Search for the cell housing the specified text and yield its (X, Y) center coordinate. 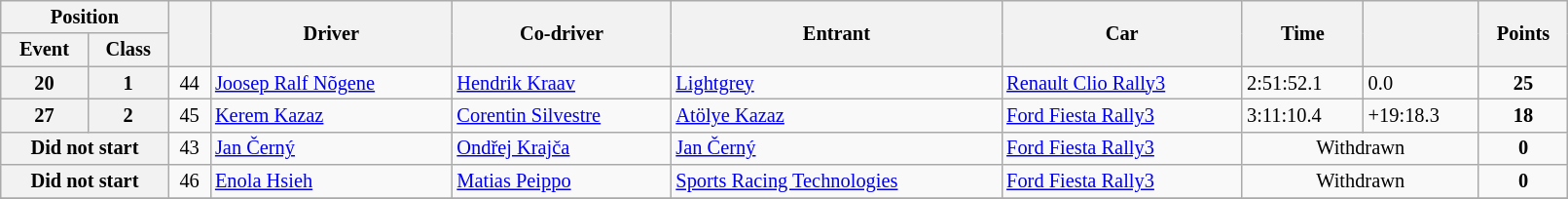
Position (85, 17)
Entrant (837, 33)
Atölye Kazaz (837, 115)
Car (1121, 33)
Enola Hsieh (331, 181)
+19:18.3 (1421, 115)
3:11:10.4 (1302, 115)
Driver (331, 33)
Kerem Kazaz (331, 115)
Time (1302, 33)
Points (1523, 33)
45 (189, 115)
0.0 (1421, 83)
Event (45, 50)
44 (189, 83)
Matias Peippo (563, 181)
Ondřej Krajča (563, 148)
Renault Clio Rally3 (1121, 83)
Hendrik Kraav (563, 83)
1 (128, 83)
Corentin Silvestre (563, 115)
Lightgrey (837, 83)
46 (189, 181)
Co-driver (563, 33)
Joosep Ralf Nõgene (331, 83)
27 (45, 115)
2:51:52.1 (1302, 83)
Class (128, 50)
Sports Racing Technologies (837, 181)
18 (1523, 115)
2 (128, 115)
25 (1523, 83)
43 (189, 148)
20 (45, 83)
